Find where the given text appears and provide that cell's center as [X, Y] coordinate. 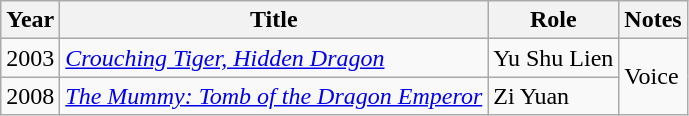
The Mummy: Tomb of the Dragon Emperor [274, 96]
Yu Shu Lien [554, 58]
Crouching Tiger, Hidden Dragon [274, 58]
2008 [30, 96]
Zi Yuan [554, 96]
Year [30, 20]
Title [274, 20]
Role [554, 20]
Voice [653, 77]
Notes [653, 20]
2003 [30, 58]
